Search for the cell housing the specified text and yield its (x, y) center coordinate. 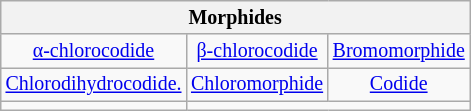
Bromomorphide (399, 52)
Chlorodihydrocodide. (94, 84)
β-chlorocodide (257, 52)
α-chlorocodide (94, 52)
Morphides (236, 18)
Codide (399, 84)
Chloromorphide (257, 84)
